Determine the (x, y) coordinate at the center of the cell enclosing the given text.  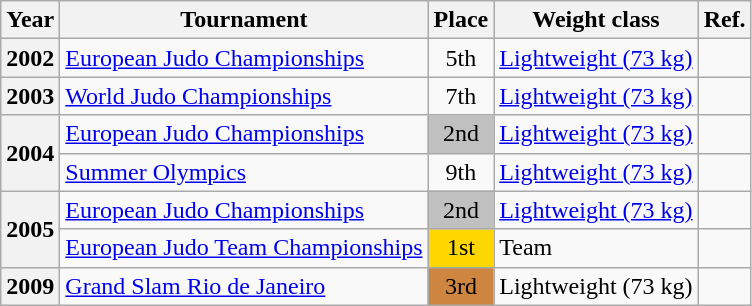
3rd (461, 286)
Year (30, 20)
5th (461, 58)
2002 (30, 58)
World Judo Championships (244, 96)
Ref. (724, 20)
European Judo Team Championships (244, 248)
9th (461, 172)
2003 (30, 96)
2005 (30, 229)
Summer Olympics (244, 172)
Grand Slam Rio de Janeiro (244, 286)
Place (461, 20)
Weight class (596, 20)
Team (596, 248)
7th (461, 96)
2009 (30, 286)
2004 (30, 153)
Tournament (244, 20)
1st (461, 248)
